Extract the (X, Y) coordinate from the center of the cell holding the provided text.  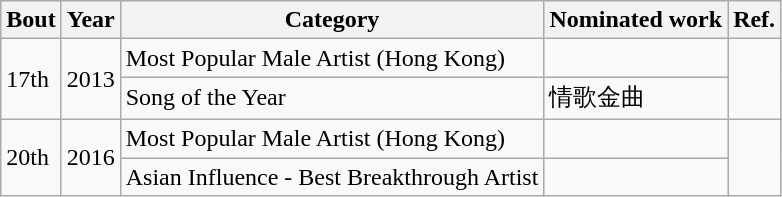
2016 (90, 157)
Bout (31, 20)
20th (31, 157)
Asian Influence - Best Breakthrough Artist (332, 177)
情歌金曲 (636, 98)
Song of the Year (332, 98)
Ref. (754, 20)
Category (332, 20)
Nominated work (636, 20)
17th (31, 80)
Year (90, 20)
2013 (90, 80)
